Extract the [x, y] coordinate from the center of the cell holding the provided text.  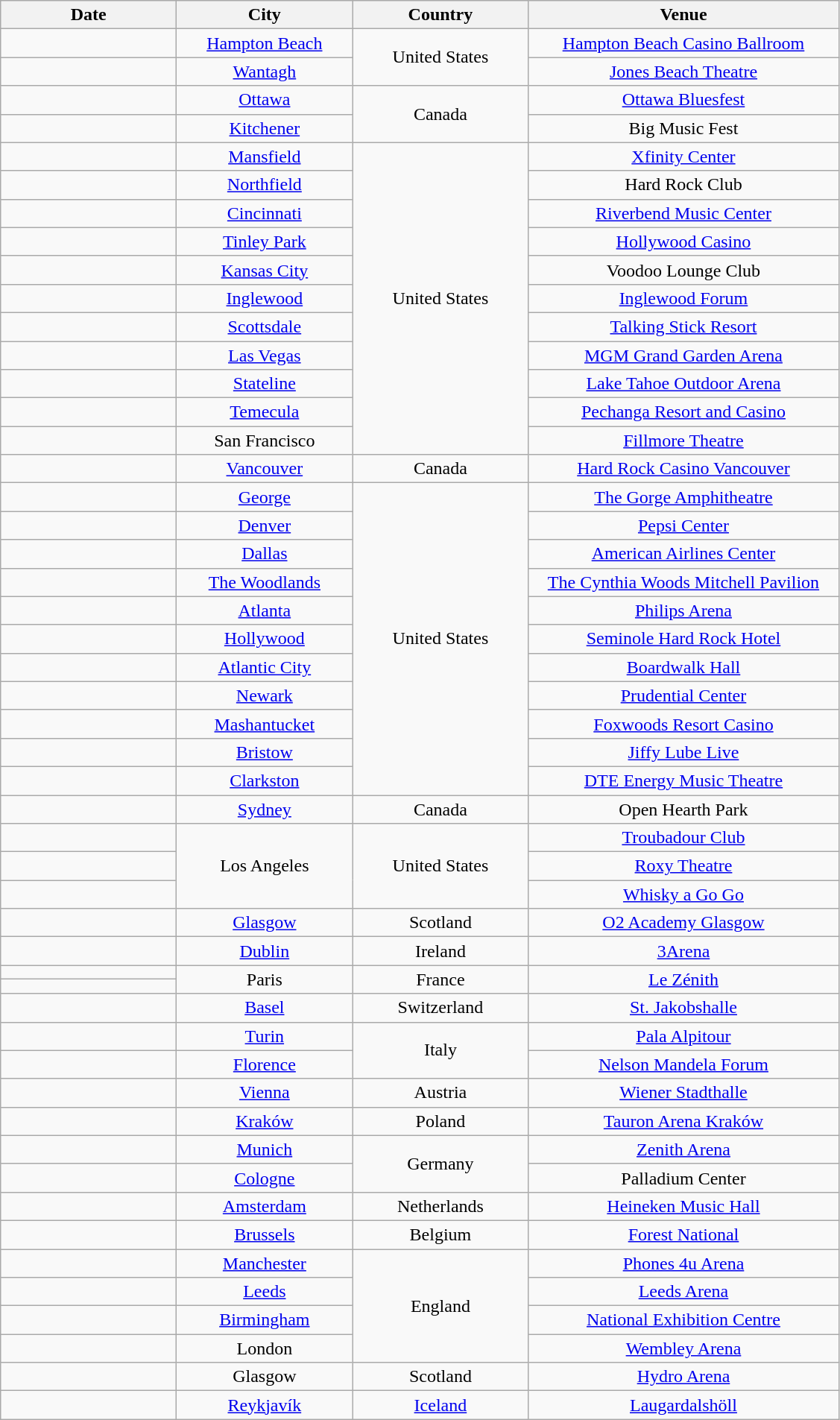
Atlantic City [265, 667]
American Airlines Center [683, 554]
Stateline [265, 384]
Mansfield [265, 157]
Wantagh [265, 72]
Xfinity Center [683, 157]
Kansas City [265, 270]
Paris [265, 979]
Laugardalshöll [683, 1405]
Kraków [265, 1121]
Phones 4u Arena [683, 1263]
Netherlands [440, 1206]
Temecula [265, 412]
Troubadour Club [683, 838]
Hampton Beach [265, 43]
Reykjavík [265, 1405]
City [265, 15]
Prudential Center [683, 695]
Leeds Arena [683, 1292]
Belgium [440, 1234]
Hard Rock Casino Vancouver [683, 469]
Switzerland [440, 1008]
Riverbend Music Center [683, 213]
Venue [683, 15]
Jones Beach Theatre [683, 72]
National Exhibition Centre [683, 1320]
Tinley Park [265, 242]
Los Angeles [265, 866]
Date [89, 15]
Wembley Arena [683, 1348]
Hydro Arena [683, 1377]
Fillmore Theatre [683, 441]
Austria [440, 1093]
Birmingham [265, 1320]
Ottawa [265, 100]
Iceland [440, 1405]
Talking Stick Resort [683, 326]
Dallas [265, 554]
O2 Academy Glasgow [683, 923]
Pechanga Resort and Casino [683, 412]
Boardwalk Hall [683, 667]
Vienna [265, 1093]
St. Jakobshalle [683, 1008]
Newark [265, 695]
Denver [265, 526]
Vancouver [265, 469]
France [440, 979]
Heineken Music Hall [683, 1206]
Basel [265, 1008]
Leeds [265, 1292]
San Francisco [265, 441]
Poland [440, 1121]
DTE Energy Music Theatre [683, 780]
MGM Grand Garden Arena [683, 356]
Munich [265, 1149]
The Woodlands [265, 582]
Whisky a Go Go [683, 894]
Ireland [440, 951]
Jiffy Lube Live [683, 752]
Foxwoods Resort Casino [683, 724]
The Gorge Amphitheatre [683, 497]
Palladium Center [683, 1178]
Dublin [265, 951]
Hollywood Casino [683, 242]
Clarkston [265, 780]
Lake Tahoe Outdoor Arena [683, 384]
Bristow [265, 752]
Hard Rock Club [683, 185]
Ottawa Bluesfest [683, 100]
Big Music Fest [683, 128]
Roxy Theatre [683, 866]
Pala Alpitour [683, 1036]
Tauron Arena Kraków [683, 1121]
Hampton Beach Casino Ballroom [683, 43]
Zenith Arena [683, 1149]
Germany [440, 1164]
Turin [265, 1036]
The Cynthia Woods Mitchell Pavilion [683, 582]
Northfield [265, 185]
Inglewood Forum [683, 298]
Le Zénith [683, 979]
Country [440, 15]
Philips Arena [683, 610]
Italy [440, 1050]
Scottsdale [265, 326]
Voodoo Lounge Club [683, 270]
Inglewood [265, 298]
Kitchener [265, 128]
Florence [265, 1064]
Mashantucket [265, 724]
England [440, 1306]
Wiener Stadthalle [683, 1093]
Pepsi Center [683, 526]
London [265, 1348]
Cincinnati [265, 213]
Atlanta [265, 610]
Nelson Mandela Forum [683, 1064]
Las Vegas [265, 356]
Cologne [265, 1178]
Open Hearth Park [683, 809]
Brussels [265, 1234]
Seminole Hard Rock Hotel [683, 639]
3Arena [683, 951]
Manchester [265, 1263]
Forest National [683, 1234]
George [265, 497]
Amsterdam [265, 1206]
Sydney [265, 809]
Hollywood [265, 639]
